Pinpoint the cell where the given text exists, returning its [X, Y] midpoint coordinate. 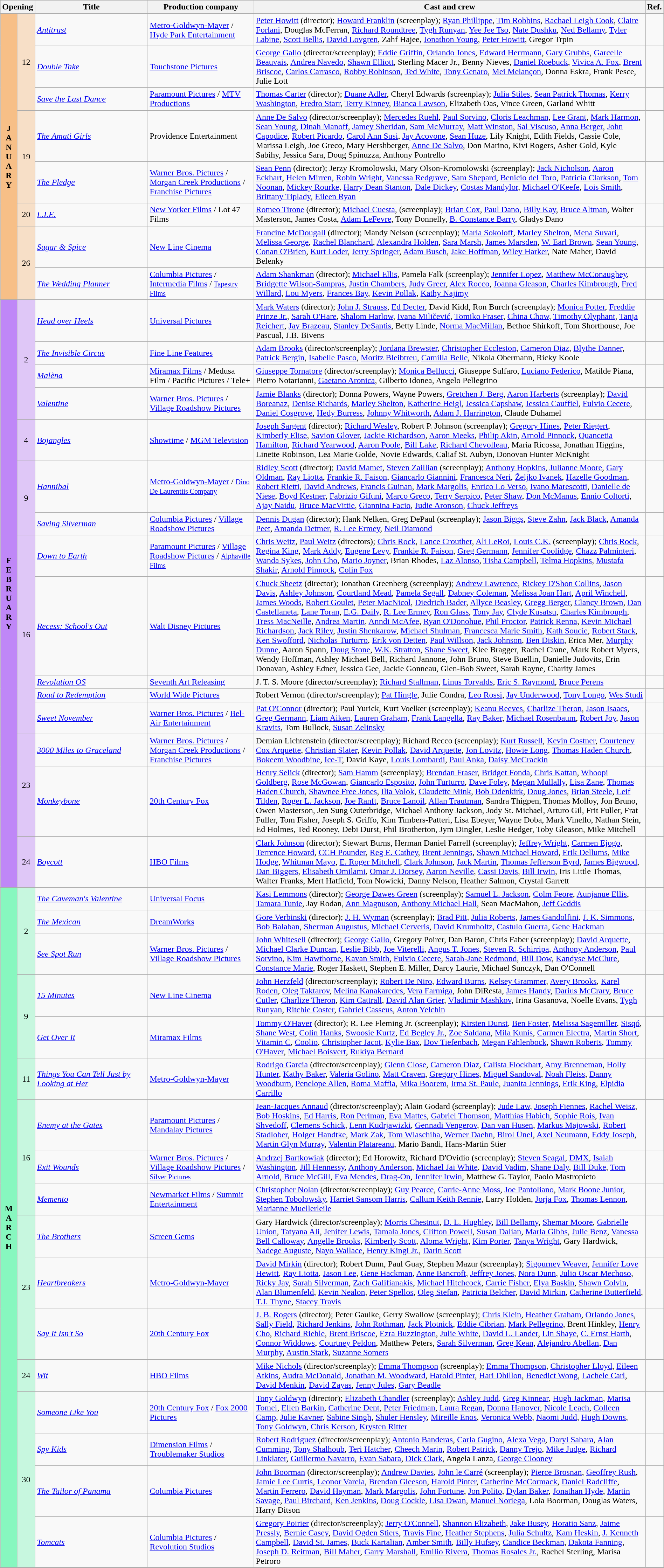
L.I.E. [91, 214]
11 [26, 1079]
The Wedding Planner [91, 284]
Malèna [91, 375]
Antitrust [91, 30]
Newmarket Films / Summit Entertainment [201, 1199]
Things You Can Tell Just by Looking at Her [91, 1079]
Someone Like You [91, 1413]
The Amati Girls [91, 136]
Metro-Goldwyn-Mayer / Dino De Laurentiis Company [201, 487]
Paramount Pictures / Mandalay Pictures [201, 1125]
New Yorker Films / Lot 47 Films [201, 214]
Columbia Pictures / Village Roadshow Pictures [201, 524]
Say It Isn't So [91, 1334]
Sweet November [91, 718]
DreamWorks [201, 922]
Tomcats [91, 1542]
19 [26, 157]
Providence Entertainment [201, 136]
Paramount Pictures / Village Roadshow Pictures / Alphaville Films [201, 556]
Warner Bros. Pictures / Village Roadshow Pictures / Silver Pictures [201, 1167]
Boycott [91, 862]
20 [26, 214]
Columbia Pictures / Revolution Studios [201, 1542]
Paramount Pictures / MTV Productions [201, 99]
3000 Miles to Graceland [91, 750]
Dimension Films / Troublemaker Studios [201, 1449]
The Caveman's Valentine [91, 899]
Walt Disney Pictures [201, 626]
Universal Pictures [201, 321]
Universal Focus [201, 899]
26 [26, 263]
The Invisible Circus [91, 353]
Title [91, 7]
Screen Gems [201, 1236]
Enemy at the Gates [91, 1125]
Monkeybone [91, 801]
Memento [91, 1199]
Heartbreakers [91, 1283]
The Brothers [91, 1236]
Touchstone Pictures [201, 67]
Spy Kids [91, 1449]
Revolution OS [91, 682]
30 [26, 1480]
20th Century Fox / Fox 2000 Pictures [201, 1413]
Save the Last Dance [91, 99]
Columbia Pictures [201, 1491]
World Wide Pictures [201, 695]
15 Minutes [91, 995]
J. T. S. Moore (director/screenplay); Richard Stallman, Linus Torvalds, Eric S. Raymond, Bruce Perens [450, 682]
Showtime / MGM Television [201, 440]
Wit [91, 1375]
4 [26, 440]
Bojangles [91, 440]
Cast and crew [450, 7]
Double Take [91, 67]
Down to Earth [91, 556]
Miramax Films [201, 1037]
Road to Redemption [91, 695]
Saving Silverman [91, 524]
Get Over It [91, 1037]
The Tailor of Panama [91, 1491]
Opening [18, 7]
FEBRUARY [9, 594]
The Mexican [91, 922]
See Spot Run [91, 954]
Warner Bros. Pictures / Bel-Air Entertainment [201, 718]
Fine Line Features [201, 353]
Miramax Films / Medusa Film / Pacific Pictures / Tele+ [201, 375]
Ref. [654, 7]
Metro-Goldwyn-Mayer / Hyde Park Entertainment [201, 30]
JANUARY [9, 157]
Robert Vernon (director/screenplay); Pat Hingle, Julie Condra, Leo Rossi, Jay Underwood, Tony Longo, Wes Studi [450, 695]
Sugar & Spice [91, 247]
Seventh Art Releasing [201, 682]
Hannibal [91, 487]
Head over Heels [91, 321]
The Pledge [91, 182]
Exit Wounds [91, 1167]
MARCH [9, 1228]
Production company [201, 7]
Columbia Pictures / Intermedia Films / Tapestry Films [201, 284]
Valentine [91, 403]
Recess: School's Out [91, 626]
12 [26, 62]
